Return (X, Y) of the center of cell containing provided text 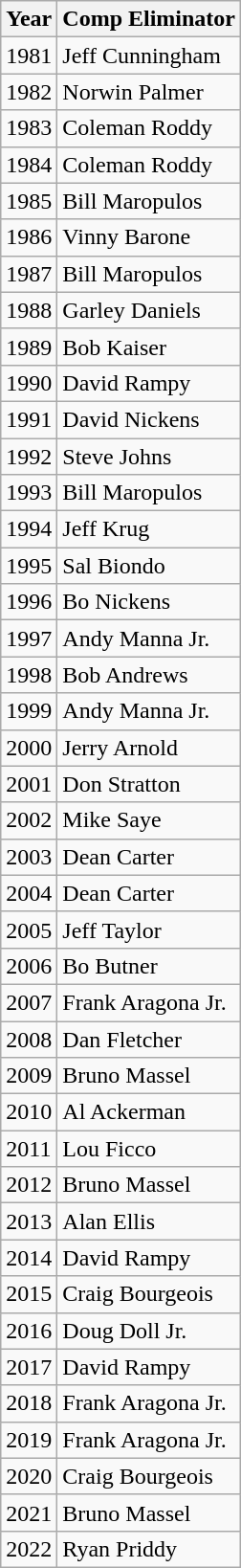
David Nickens (149, 419)
2001 (29, 784)
1985 (29, 201)
2011 (29, 1149)
Year (29, 19)
1981 (29, 56)
1982 (29, 92)
Ryan Priddy (149, 1549)
Bo Nickens (149, 602)
1999 (29, 711)
Bob Andrews (149, 675)
2006 (29, 966)
1996 (29, 602)
Jerry Arnold (149, 748)
1989 (29, 347)
Al Ackerman (149, 1112)
1993 (29, 493)
1987 (29, 274)
Sal Biondo (149, 566)
Don Stratton (149, 784)
2003 (29, 857)
Lou Ficco (149, 1149)
1992 (29, 457)
1990 (29, 383)
Dan Fletcher (149, 1039)
2004 (29, 893)
2021 (29, 1512)
Jeff Cunningham (149, 56)
Comp Eliminator (149, 19)
Doug Doll Jr. (149, 1331)
Bo Butner (149, 966)
1991 (29, 419)
Jeff Krug (149, 529)
2015 (29, 1294)
Vinny Barone (149, 237)
2013 (29, 1221)
2018 (29, 1403)
1995 (29, 566)
2022 (29, 1549)
2009 (29, 1076)
Jeff Taylor (149, 930)
1986 (29, 237)
2012 (29, 1185)
Steve Johns (149, 457)
2019 (29, 1440)
2016 (29, 1331)
2014 (29, 1258)
2005 (29, 930)
2020 (29, 1476)
Mike Saye (149, 820)
2017 (29, 1367)
2000 (29, 748)
1997 (29, 638)
1983 (29, 128)
Alan Ellis (149, 1221)
Garley Daniels (149, 310)
2007 (29, 1002)
2008 (29, 1039)
1984 (29, 165)
2002 (29, 820)
2010 (29, 1112)
Norwin Palmer (149, 92)
Bob Kaiser (149, 347)
1994 (29, 529)
1988 (29, 310)
1998 (29, 675)
